Pinpoint the cell where the given text exists, returning its [X, Y] midpoint coordinate. 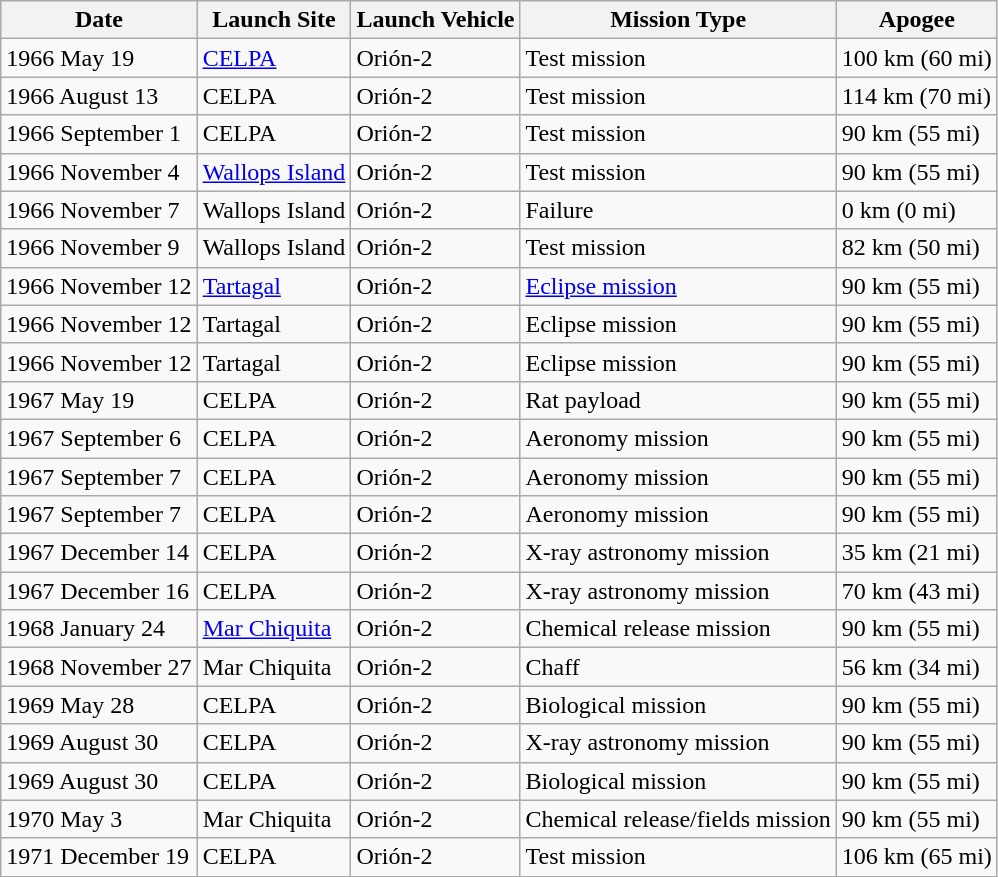
Launch Vehicle [436, 20]
1969 May 28 [99, 705]
Mission Type [678, 20]
1966 November 7 [99, 210]
1968 November 27 [99, 667]
1967 September 6 [99, 438]
1968 January 24 [99, 629]
1970 May 3 [99, 819]
106 km (65 mi) [916, 857]
114 km (70 mi) [916, 96]
100 km (60 mi) [916, 58]
82 km (50 mi) [916, 248]
1966 May 19 [99, 58]
56 km (34 mi) [916, 667]
Rat payload [678, 400]
Failure [678, 210]
Launch Site [274, 20]
1966 August 13 [99, 96]
Chemical release/fields mission [678, 819]
1971 December 19 [99, 857]
1967 December 16 [99, 591]
1966 November 9 [99, 248]
35 km (21 mi) [916, 553]
Chaff [678, 667]
Chemical release mission [678, 629]
Date [99, 20]
0 km (0 mi) [916, 210]
1967 May 19 [99, 400]
Apogee [916, 20]
1967 December 14 [99, 553]
70 km (43 mi) [916, 591]
1966 September 1 [99, 134]
1966 November 4 [99, 172]
